Detect which cell encompasses the target text, then output its [x, y] center coordinate. 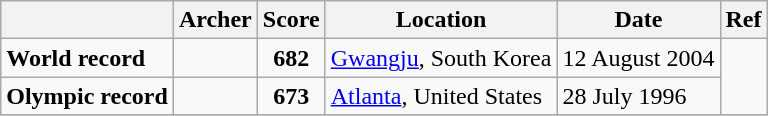
Gwangju, South Korea [441, 58]
Atlanta, United States [441, 96]
12 August 2004 [638, 58]
Ref [744, 20]
673 [291, 96]
682 [291, 58]
28 July 1996 [638, 96]
Score [291, 20]
Location [441, 20]
Date [638, 20]
World record [88, 58]
Olympic record [88, 96]
Archer [215, 20]
